Find where the given text appears and provide that cell's center as [X, Y] coordinate. 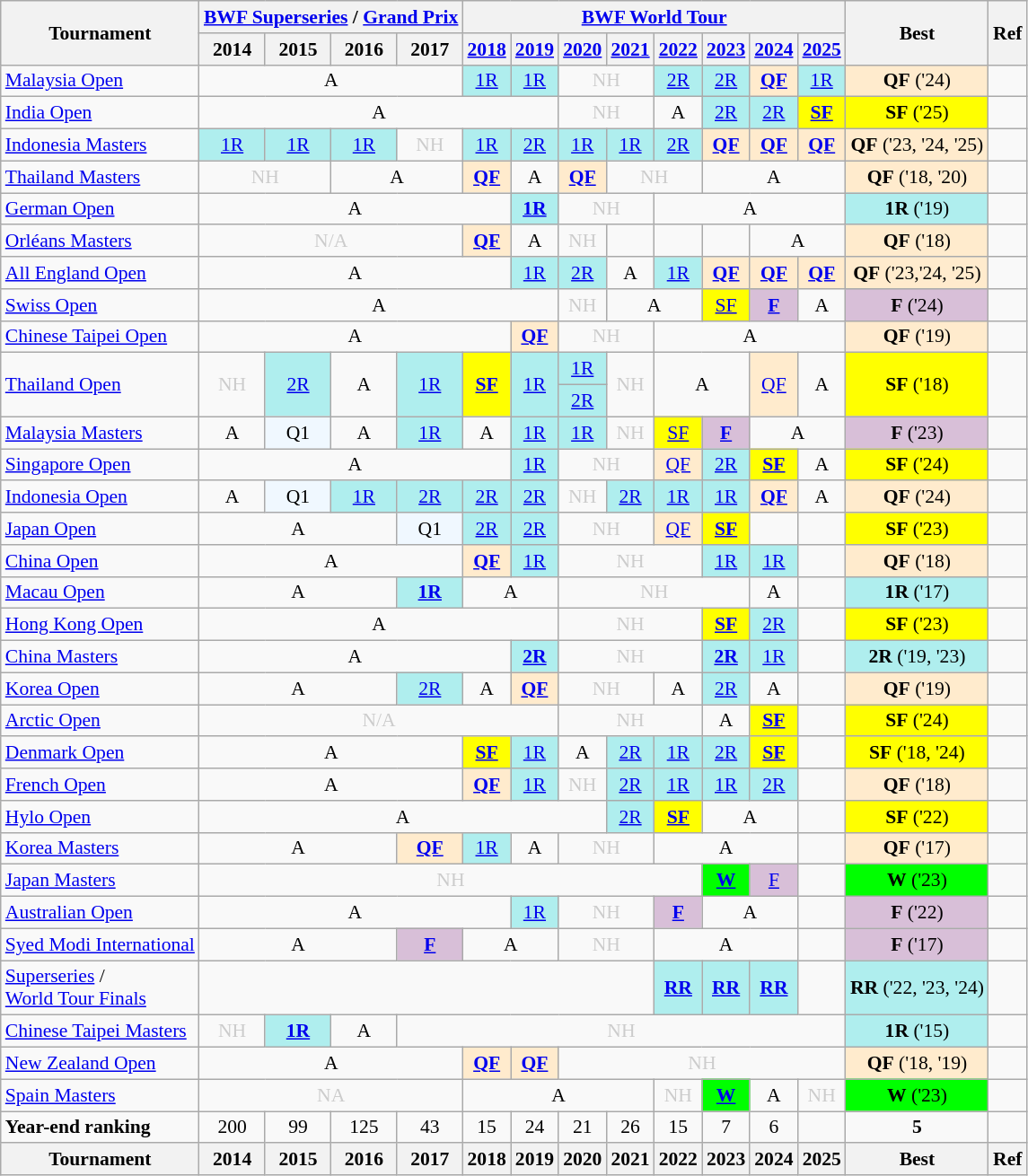
Denmark Open [101, 753]
6 [774, 1128]
Malaysia Open [101, 81]
24 [535, 1128]
F ('24) [918, 305]
F ('22) [918, 913]
99 [298, 1128]
SF ('22) [918, 817]
1R ('19) [918, 209]
Swiss Open [101, 305]
Syed Modi International [101, 944]
Superseries / World Tour Finals [101, 987]
Thailand Open [101, 384]
1R ('17) [918, 592]
French Open [101, 785]
125 [365, 1128]
Indonesia Masters [101, 145]
SF ('18) [918, 384]
RR ('22, '23, '24) [918, 987]
German Open [101, 209]
1R ('15) [918, 1031]
BWF World Tour [654, 17]
21 [582, 1128]
QF ('23, '24, '25) [918, 145]
Year-end ranking [101, 1128]
Korea Open [101, 689]
China Open [101, 561]
Japan Masters [101, 881]
QF ('18, '20) [918, 177]
SF ('25) [918, 113]
F ('23) [918, 433]
2R ('19, '23) [918, 657]
BWF Superseries / Grand Prix [331, 17]
Malaysia Masters [101, 433]
5 [918, 1128]
43 [429, 1128]
Thailand Masters [101, 177]
200 [232, 1128]
China Masters [101, 657]
Chinese Taipei Open [101, 337]
Arctic Open [101, 721]
Singapore Open [101, 465]
Orléans Masters [101, 241]
7 [725, 1128]
26 [630, 1128]
Hong Kong Open [101, 625]
Spain Masters [101, 1095]
QF ('23,'24, '25) [918, 273]
Indonesia Open [101, 497]
Australian Open [101, 913]
Hylo Open [101, 817]
NA [331, 1095]
Korea Masters [101, 848]
SF ('18, '24) [918, 753]
Chinese Taipei Masters [101, 1031]
Japan Open [101, 529]
New Zealand Open [101, 1064]
All England Open [101, 273]
India Open [101, 113]
QF ('17) [918, 848]
QF ('18, '19) [918, 1064]
F ('17) [918, 944]
Macau Open [101, 592]
